Return (x, y) of the center of cell containing provided text 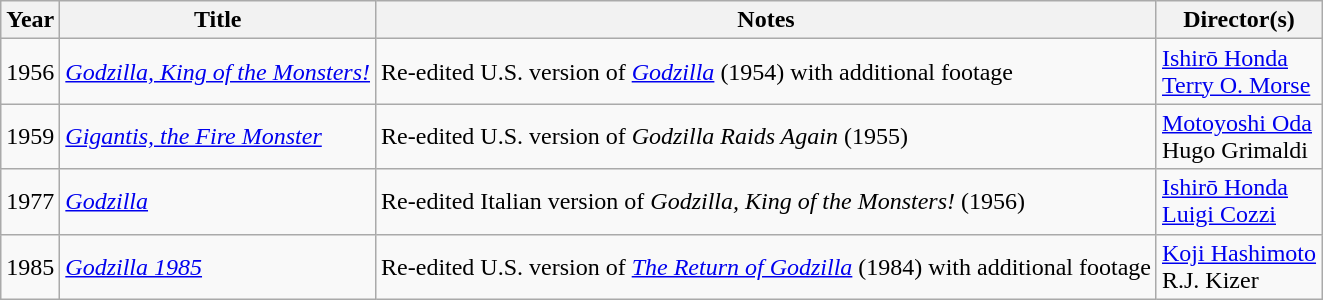
Re-edited U.S. version of Godzilla (1954) with additional footage (766, 72)
Koji HashimotoR.J. Kizer (1238, 266)
Godzilla (218, 202)
Godzilla 1985 (218, 266)
Re-edited Italian version of Godzilla, King of the Monsters! (1956) (766, 202)
Ishirō HondaLuigi Cozzi (1238, 202)
1959 (30, 136)
Motoyoshi OdaHugo Grimaldi (1238, 136)
Year (30, 20)
Re-edited U.S. version of Godzilla Raids Again (1955) (766, 136)
1977 (30, 202)
1956 (30, 72)
Director(s) (1238, 20)
Notes (766, 20)
Re-edited U.S. version of The Return of Godzilla (1984) with additional footage (766, 266)
Title (218, 20)
Gigantis, the Fire Monster (218, 136)
Godzilla, King of the Monsters! (218, 72)
Ishirō HondaTerry O. Morse (1238, 72)
1985 (30, 266)
